Locate the cell with the specified text and output its (x, y) center coordinate. 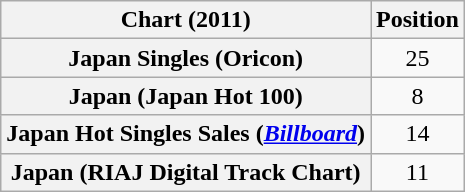
Japan (Japan Hot 100) (186, 96)
11 (418, 172)
Japan Hot Singles Sales (Billboard) (186, 134)
Japan Singles (Oricon) (186, 58)
Japan (RIAJ Digital Track Chart) (186, 172)
25 (418, 58)
Chart (2011) (186, 20)
14 (418, 134)
8 (418, 96)
Position (418, 20)
